Find where the given text appears and provide that cell's center as (X, Y) coordinate. 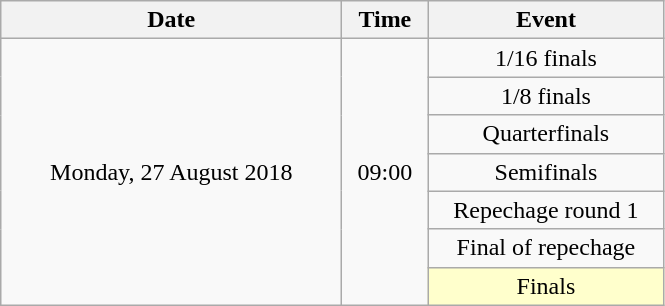
Final of repechage (546, 248)
Date (172, 20)
Monday, 27 August 2018 (172, 172)
Quarterfinals (546, 134)
Event (546, 20)
Repechage round 1 (546, 210)
Finals (546, 286)
1/16 finals (546, 58)
Time (385, 20)
Semifinals (546, 172)
09:00 (385, 172)
1/8 finals (546, 96)
